Return the (x, y) coordinate for the center point of the cell that contains the specified text.  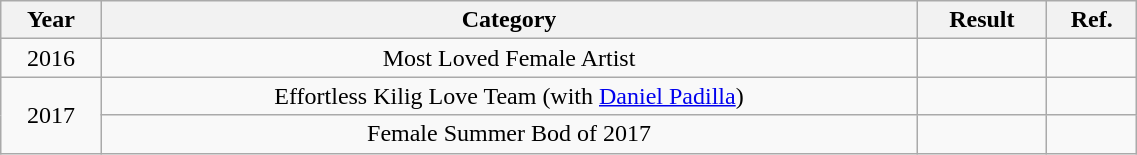
Year (51, 20)
Most Loved Female Artist (509, 58)
Effortless Kilig Love Team (with Daniel Padilla) (509, 96)
2017 (51, 115)
Female Summer Bod of 2017 (509, 134)
2016 (51, 58)
Category (509, 20)
Result (982, 20)
Ref. (1092, 20)
